Scan for the cell matching the given text and deliver its [x, y] coordinate at center. 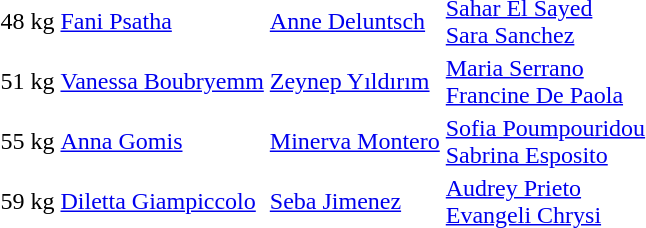
Sofia Poumpouridou Sabrina Esposito [545, 142]
Maria Serrano Francine De Paola [545, 82]
Vanessa Boubryemm [162, 82]
Zeynep Yıldırım [354, 82]
Minerva Montero [354, 142]
Anna Gomis [162, 142]
